Determine the (x, y) coordinate at the center of the cell enclosing the given text.  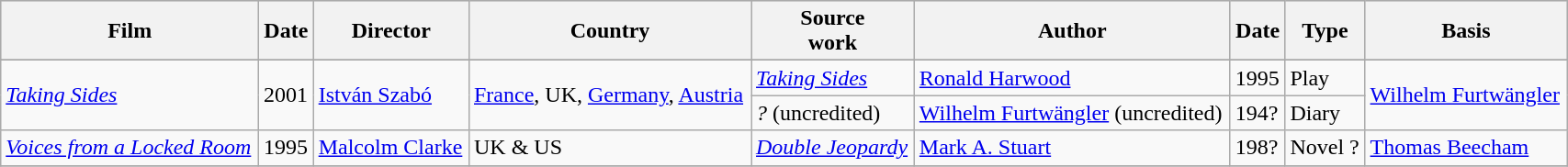
Author (1072, 31)
Film (130, 31)
Wilhelm Furtwängler (uncredited) (1072, 113)
Thomas Beecham (1466, 148)
Play (1325, 78)
Sourcework (833, 31)
198? (1258, 148)
UK & US (610, 148)
Novel ? (1325, 148)
Mark A. Stuart (1072, 148)
Double Jeopardy (833, 148)
France, UK, Germany, Austria (610, 95)
? (uncredited) (833, 113)
194? (1258, 113)
Type (1325, 31)
Voices from a Locked Room (130, 148)
Diary (1325, 113)
Country (610, 31)
2001 (287, 95)
Basis (1466, 31)
Ronald Harwood (1072, 78)
Director (391, 31)
Wilhelm Furtwängler (1466, 95)
István Szabó (391, 95)
Malcolm Clarke (391, 148)
